From the cell containing the given text, extract its center point as (x, y) coordinate. 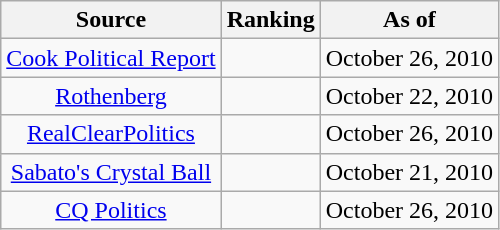
October 21, 2010 (409, 172)
CQ Politics (111, 210)
Rothenberg (111, 96)
RealClearPolitics (111, 134)
Source (111, 20)
Cook Political Report (111, 58)
October 22, 2010 (409, 96)
Sabato's Crystal Ball (111, 172)
Ranking (270, 20)
As of (409, 20)
